Detect which cell encompasses the target text, then output its [X, Y] center coordinate. 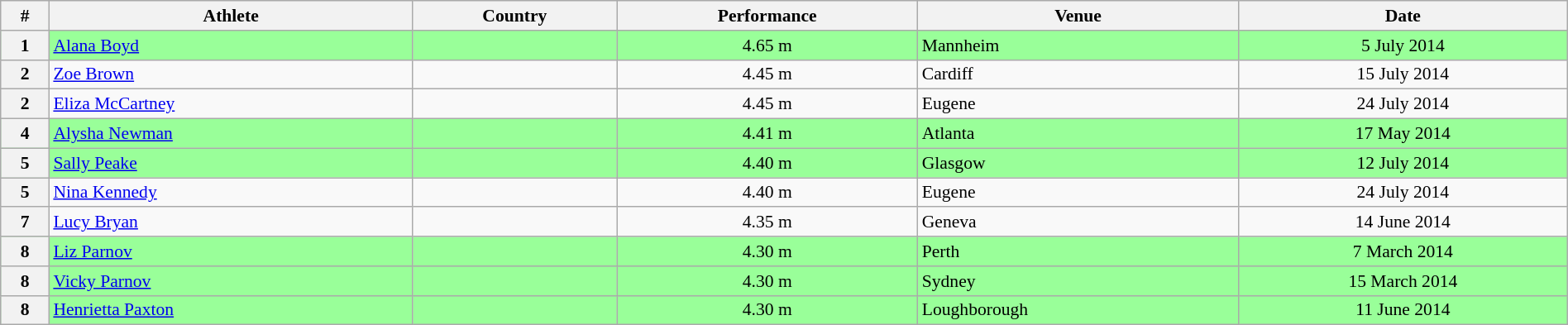
14 June 2014 [1403, 222]
Alana Boyd [231, 45]
1 [25, 45]
Venue [1078, 16]
Eliza McCartney [231, 104]
Atlanta [1078, 134]
Liz Parnov [231, 251]
Cardiff [1078, 74]
Zoe Brown [231, 74]
Alysha Newman [231, 134]
Sally Peake [231, 163]
5 July 2014 [1403, 45]
Nina Kennedy [231, 193]
Perth [1078, 251]
Sydney [1078, 281]
# [25, 16]
Glasgow [1078, 163]
15 March 2014 [1403, 281]
7 March 2014 [1403, 251]
Geneva [1078, 222]
Date [1403, 16]
4.41 m [767, 134]
Country [514, 16]
12 July 2014 [1403, 163]
Loughborough [1078, 310]
4 [25, 134]
11 June 2014 [1403, 310]
Athlete [231, 16]
17 May 2014 [1403, 134]
Performance [767, 16]
15 July 2014 [1403, 74]
4.35 m [767, 222]
Henrietta Paxton [231, 310]
7 [25, 222]
4.65 m [767, 45]
Vicky Parnov [231, 281]
Lucy Bryan [231, 222]
Mannheim [1078, 45]
